Return the (X, Y) coordinate for the center point of the cell that contains the specified text.  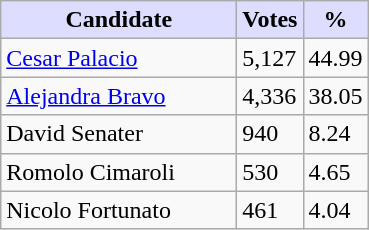
4.65 (336, 172)
38.05 (336, 96)
44.99 (336, 58)
4,336 (270, 96)
4.04 (336, 210)
940 (270, 134)
8.24 (336, 134)
5,127 (270, 58)
Cesar Palacio (119, 58)
Alejandra Bravo (119, 96)
Candidate (119, 20)
Nicolo Fortunato (119, 210)
461 (270, 210)
Votes (270, 20)
David Senater (119, 134)
Romolo Cimaroli (119, 172)
% (336, 20)
530 (270, 172)
